Return (X, Y) of the center of cell containing provided text 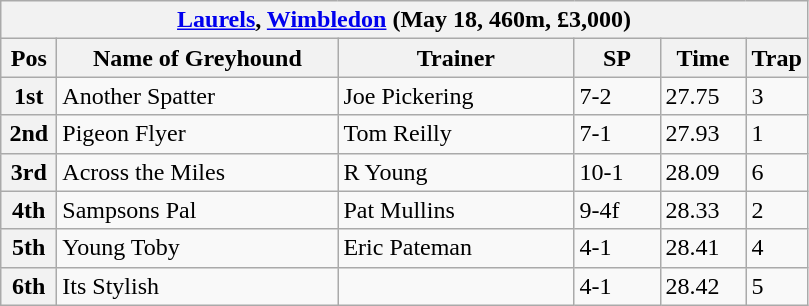
5th (29, 248)
6th (29, 286)
3 (776, 96)
28.42 (703, 286)
6 (776, 172)
10-1 (617, 172)
Pat Mullins (456, 210)
Name of Greyhound (198, 58)
Laurels, Wimbledon (May 18, 460m, £3,000) (404, 20)
27.75 (703, 96)
Eric Pateman (456, 248)
Trainer (456, 58)
Another Spatter (198, 96)
SP (617, 58)
Pos (29, 58)
7-1 (617, 134)
Young Toby (198, 248)
28.33 (703, 210)
1st (29, 96)
Across the Miles (198, 172)
Sampsons Pal (198, 210)
3rd (29, 172)
5 (776, 286)
4 (776, 248)
7-2 (617, 96)
Tom Reilly (456, 134)
1 (776, 134)
R Young (456, 172)
4th (29, 210)
Trap (776, 58)
2nd (29, 134)
Its Stylish (198, 286)
28.41 (703, 248)
9-4f (617, 210)
27.93 (703, 134)
Joe Pickering (456, 96)
Time (703, 58)
2 (776, 210)
Pigeon Flyer (198, 134)
28.09 (703, 172)
